Locate the cell with the specified text and output its (X, Y) center coordinate. 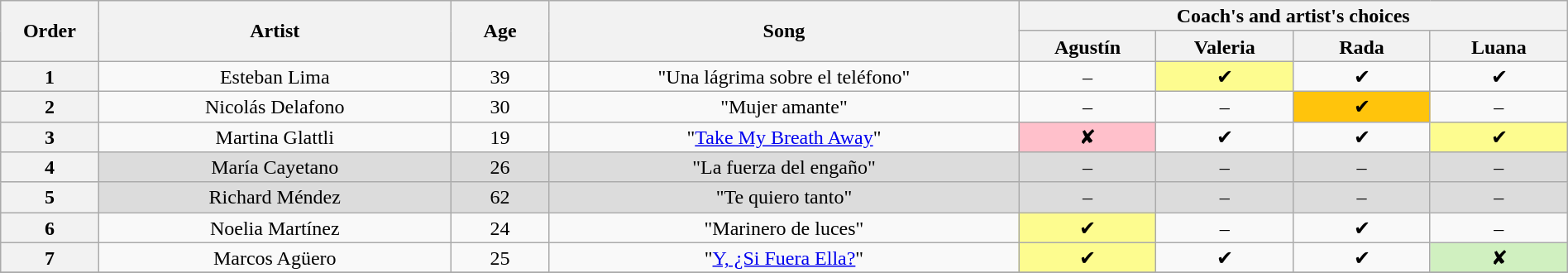
Coach's and artist's choices (1293, 17)
24 (500, 228)
4 (50, 167)
25 (500, 258)
Luana (1499, 46)
3 (50, 137)
5 (50, 197)
Rada (1362, 46)
Richard Méndez (275, 197)
Noelia Martínez (275, 228)
39 (500, 76)
"La fuerza del engaño" (784, 167)
María Cayetano (275, 167)
Artist (275, 31)
"Mujer amante" (784, 106)
"Marinero de luces" (784, 228)
Song (784, 31)
2 (50, 106)
62 (500, 197)
Esteban Lima (275, 76)
26 (500, 167)
Martina Glattli (275, 137)
Valeria (1225, 46)
19 (500, 137)
"Te quiero tanto" (784, 197)
6 (50, 228)
Nicolás Delafono (275, 106)
Order (50, 31)
Agustín (1088, 46)
Age (500, 31)
"Take My Breath Away" (784, 137)
1 (50, 76)
30 (500, 106)
"Y, ¿Si Fuera Ella?" (784, 258)
"Una lágrima sobre el teléfono" (784, 76)
7 (50, 258)
Marcos Agüero (275, 258)
